Locate the cell with the specified text and output its (x, y) center coordinate. 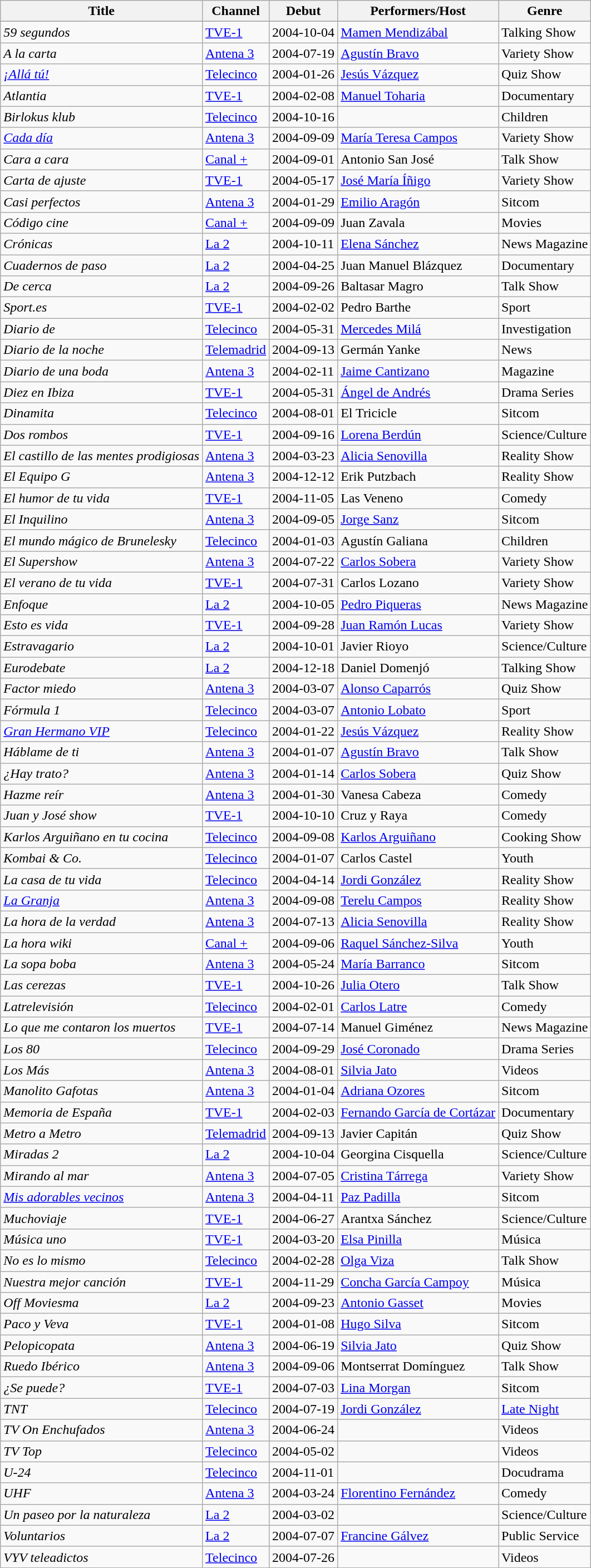
Nuestra mejor canción (101, 1281)
El Supershow (101, 561)
Jorge Sanz (418, 519)
Julia Otero (418, 985)
Genre (545, 11)
Terelu Campos (418, 900)
Lorena Berdún (418, 435)
Arantxa Sánchez (418, 1218)
Cada día (101, 138)
2004-11-05 (304, 498)
Cara a cara (101, 159)
La hora wiki (101, 943)
Late Night (545, 1409)
2004-03-23 (304, 456)
2004-09-05 (304, 519)
VYV teleadictos (101, 1557)
Cooking Show (545, 837)
Manuel Toharia (418, 96)
Debut (304, 11)
Música uno (101, 1239)
2004-10-11 (304, 244)
2004-06-24 (304, 1430)
Diario de una boda (101, 371)
Javier Rioyo (418, 647)
El Equipo G (101, 477)
TNT (101, 1409)
2004-01-03 (304, 540)
La sopa boba (101, 964)
Manuel Giménez (418, 1028)
Miradas 2 (101, 1155)
¡Allá tú! (101, 75)
La hora de la verdad (101, 921)
2004-01-30 (304, 795)
Los Más (101, 1070)
Investigation (545, 329)
Juan y José show (101, 816)
2004-02-03 (304, 1112)
2004-02-08 (304, 96)
El Inquilino (101, 519)
Lo que me contaron los muertos (101, 1028)
UHF (101, 1493)
2004-09-23 (304, 1303)
Juan Ramón Lucas (418, 625)
Juan Manuel Blázquez (418, 265)
Birlokus klub (101, 117)
El humor de tu vida (101, 498)
2004-01-04 (304, 1091)
María Barranco (418, 964)
2004-05-02 (304, 1451)
2004-02-02 (304, 308)
Manolito Gafotas (101, 1091)
Mamen Mendizábal (418, 32)
Channel (236, 11)
Un paseo por la naturaleza (101, 1515)
U-24 (101, 1472)
Georgina Cisquella (418, 1155)
Muchoviaje (101, 1218)
Cuadernos de paso (101, 265)
Código cine (101, 223)
José María Íñigo (418, 180)
Dos rombos (101, 435)
Voluntarios (101, 1536)
Ruedo Ibérico (101, 1367)
59 segundos (101, 32)
Juan Zavala (418, 223)
Diario de la noche (101, 350)
Antonio Lobato (418, 710)
No es lo mismo (101, 1260)
2004-07-13 (304, 921)
2004-04-14 (304, 879)
2004-11-29 (304, 1281)
Estravagario (101, 647)
Cruz y Raya (418, 816)
Pedro Piqueras (418, 604)
Erik Putzbach (418, 477)
TV On Enchufados (101, 1430)
Eurodebate (101, 668)
Sport.es (101, 308)
2004-02-11 (304, 371)
Title (101, 11)
Vanesa Cabeza (418, 795)
Fernando García de Cortázar (418, 1112)
¿Hay trato? (101, 773)
Francine Gálvez (418, 1536)
Memoria de España (101, 1112)
Carlos Lozano (418, 583)
Háblame de ti (101, 752)
Casi perfectos (101, 201)
2004-12-12 (304, 477)
Mis adorables vecinos (101, 1197)
Gran Hermano VIP (101, 731)
¿Se puede? (101, 1388)
El Tricicle (418, 413)
Enfoque (101, 604)
Raquel Sánchez-Silva (418, 943)
2004-06-19 (304, 1345)
2004-01-08 (304, 1324)
María Teresa Campos (418, 138)
2004-03-02 (304, 1515)
La casa de tu vida (101, 879)
2004-10-10 (304, 816)
El castillo de las mentes prodigiosas (101, 456)
2004-07-07 (304, 1536)
Mirando al mar (101, 1176)
2004-12-18 (304, 668)
A la carta (101, 53)
Public Service (545, 1536)
Concha García Campoy (418, 1281)
Magazine (545, 371)
2004-10-16 (304, 117)
2004-07-03 (304, 1388)
De cerca (101, 287)
Jaime Cantizano (418, 371)
Carlos Castel (418, 858)
News (545, 350)
Montserrat Domínguez (418, 1367)
Ángel de Andrés (418, 392)
Carta de ajuste (101, 180)
2004-02-28 (304, 1260)
Baltasar Magro (418, 287)
2004-05-17 (304, 180)
Performers/Host (418, 11)
2004-06-27 (304, 1218)
Diario de (101, 329)
Metro a Metro (101, 1133)
2004-07-14 (304, 1028)
2004-04-11 (304, 1197)
Pelopicopata (101, 1345)
2004-07-26 (304, 1557)
2004-07-05 (304, 1176)
Los 80 (101, 1049)
TV Top (101, 1451)
2004-05-24 (304, 964)
Dinamita (101, 413)
Olga Viza (418, 1260)
José Coronado (418, 1049)
Elena Sánchez (418, 244)
2004-03-24 (304, 1493)
Carlos Latre (418, 1007)
2004-03-20 (304, 1239)
2004-10-01 (304, 647)
Paco y Veva (101, 1324)
Mercedes Milá (418, 329)
Esto es vida (101, 625)
Daniel Domenjó (418, 668)
Latrelevisión (101, 1007)
2004-07-31 (304, 583)
Atlantia (101, 96)
Paz Padilla (418, 1197)
Las Veneno (418, 498)
Factor miedo (101, 689)
El mundo mágico de Brunelesky (101, 540)
2004-11-01 (304, 1472)
Adriana Ozores (418, 1091)
Karlos Arguiñano en tu cocina (101, 837)
2004-09-16 (304, 435)
Emilio Aragón (418, 201)
2004-09-28 (304, 625)
Fórmula 1 (101, 710)
2004-07-22 (304, 561)
2004-09-29 (304, 1049)
2004-01-29 (304, 201)
Javier Capitán (418, 1133)
Antonio San José (418, 159)
Crónicas (101, 244)
La Granja (101, 900)
Agustín Galiana (418, 540)
Elsa Pinilla (418, 1239)
2004-09-01 (304, 159)
Docudrama (545, 1472)
2004-10-26 (304, 985)
Pedro Barthe (418, 308)
2004-01-14 (304, 773)
2004-02-01 (304, 1007)
2004-04-25 (304, 265)
2004-01-22 (304, 731)
Kombai & Co. (101, 858)
El verano de tu vida (101, 583)
Diez en Ibiza (101, 392)
Lina Morgan (418, 1388)
2004-10-05 (304, 604)
Hugo Silva (418, 1324)
Alonso Caparrós (418, 689)
2004-01-26 (304, 75)
Karlos Arguiñano (418, 837)
2004-09-26 (304, 287)
Antonio Gasset (418, 1303)
Cristina Tárrega (418, 1176)
Off Moviesma (101, 1303)
Hazme reír (101, 795)
Germán Yanke (418, 350)
Florentino Fernández (418, 1493)
Las cerezas (101, 985)
